Find where the given text appears and provide that cell's center as (x, y) coordinate. 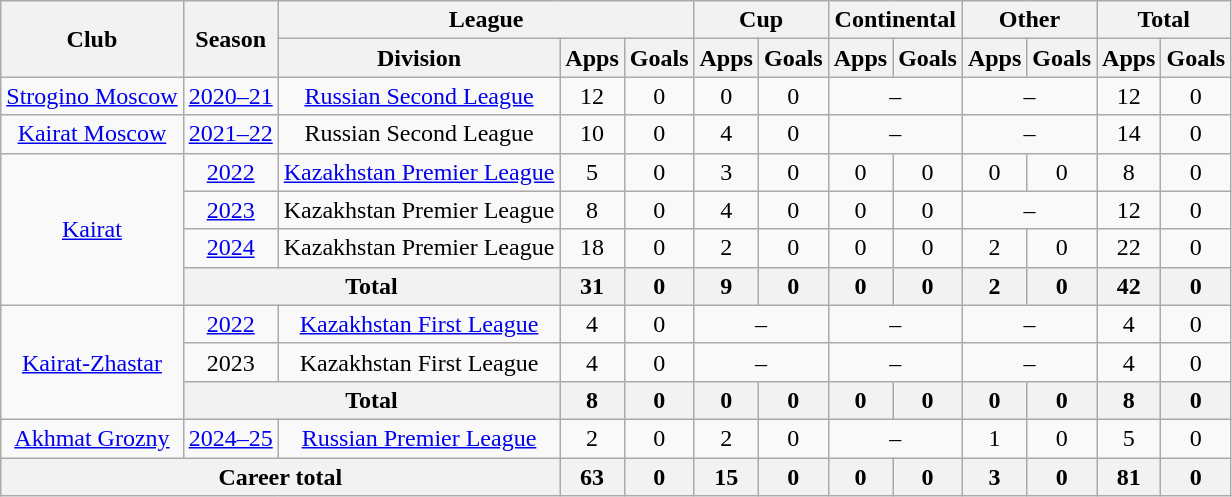
Kairat-Zhastar (92, 362)
Other (1029, 20)
Continental (895, 20)
2021–22 (230, 134)
League (486, 20)
9 (726, 286)
Strogino Moscow (92, 96)
Kairat (92, 229)
2020–21 (230, 96)
42 (1129, 286)
22 (1129, 248)
81 (1129, 477)
15 (726, 477)
Division (419, 58)
2024 (230, 248)
31 (592, 286)
2024–25 (230, 438)
1 (994, 438)
63 (592, 477)
18 (592, 248)
Season (230, 39)
14 (1129, 134)
Career total (280, 477)
Cup (761, 20)
Kairat Moscow (92, 134)
Akhmat Grozny (92, 438)
Russian Premier League (419, 438)
10 (592, 134)
Club (92, 39)
